Identify which cell holds the provided text, then report its [X, Y] central coordinate. 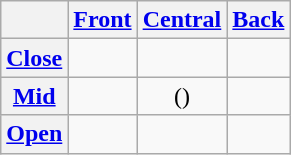
() [182, 96]
Close [34, 58]
Back [258, 20]
Mid [34, 96]
Central [182, 20]
Front [102, 20]
Open [34, 134]
